Return the (X, Y) coordinate for the center point of the cell that contains the specified text.  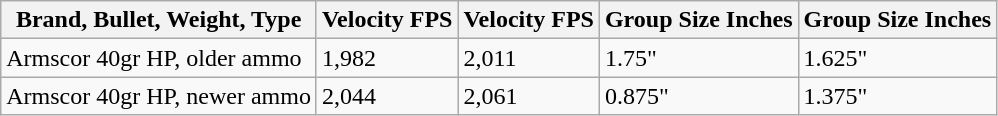
1,982 (386, 58)
0.875" (698, 96)
1.75" (698, 58)
Brand, Bullet, Weight, Type (159, 20)
Armscor 40gr HP, older ammo (159, 58)
Armscor 40gr HP, newer ammo (159, 96)
1.625" (898, 58)
2,061 (528, 96)
1.375" (898, 96)
2,044 (386, 96)
2,011 (528, 58)
